Output the (x, y) coordinate of the center of the cell containing the given text.  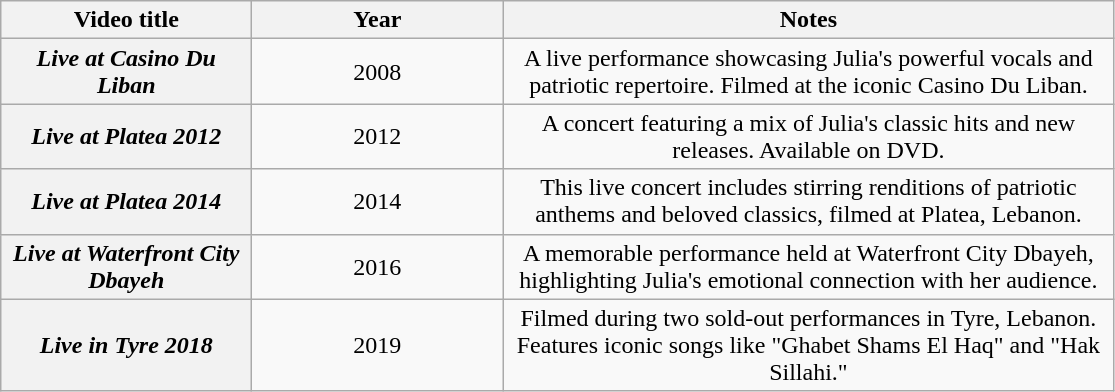
Live in Tyre 2018 (126, 345)
2008 (378, 72)
Video title (126, 20)
Filmed during two sold-out performances in Tyre, Lebanon. Features iconic songs like "Ghabet Shams El Haq" and "Hak Sillahi." (808, 345)
2014 (378, 202)
Live at Platea 2012 (126, 136)
A memorable performance held at Waterfront City Dbayeh, highlighting Julia's emotional connection with her audience. (808, 266)
Live at Platea 2014 (126, 202)
This live concert includes stirring renditions of patriotic anthems and beloved classics, filmed at Platea, Lebanon. (808, 202)
A live performance showcasing Julia's powerful vocals and patriotic repertoire. Filmed at the iconic Casino Du Liban. (808, 72)
2012 (378, 136)
Notes (808, 20)
A concert featuring a mix of Julia's classic hits and new releases. Available on DVD. (808, 136)
2019 (378, 345)
Live at Waterfront City Dbayeh (126, 266)
2016 (378, 266)
Live at Casino Du Liban (126, 72)
Year (378, 20)
